Search for the cell housing the specified text and yield its [X, Y] center coordinate. 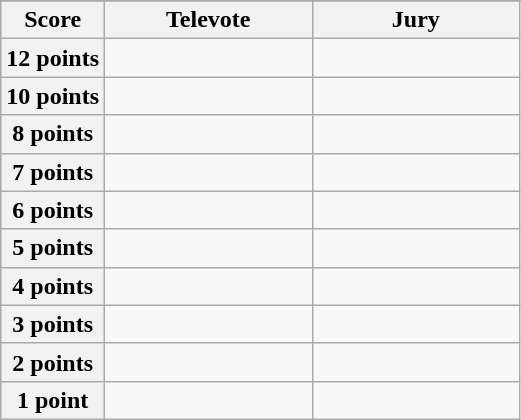
3 points [53, 324]
Jury [416, 20]
6 points [53, 210]
10 points [53, 96]
2 points [53, 362]
8 points [53, 134]
Televote [209, 20]
4 points [53, 286]
5 points [53, 248]
12 points [53, 58]
7 points [53, 172]
1 point [53, 400]
Score [53, 20]
